From the cell containing the given text, extract its center point as [X, Y] coordinate. 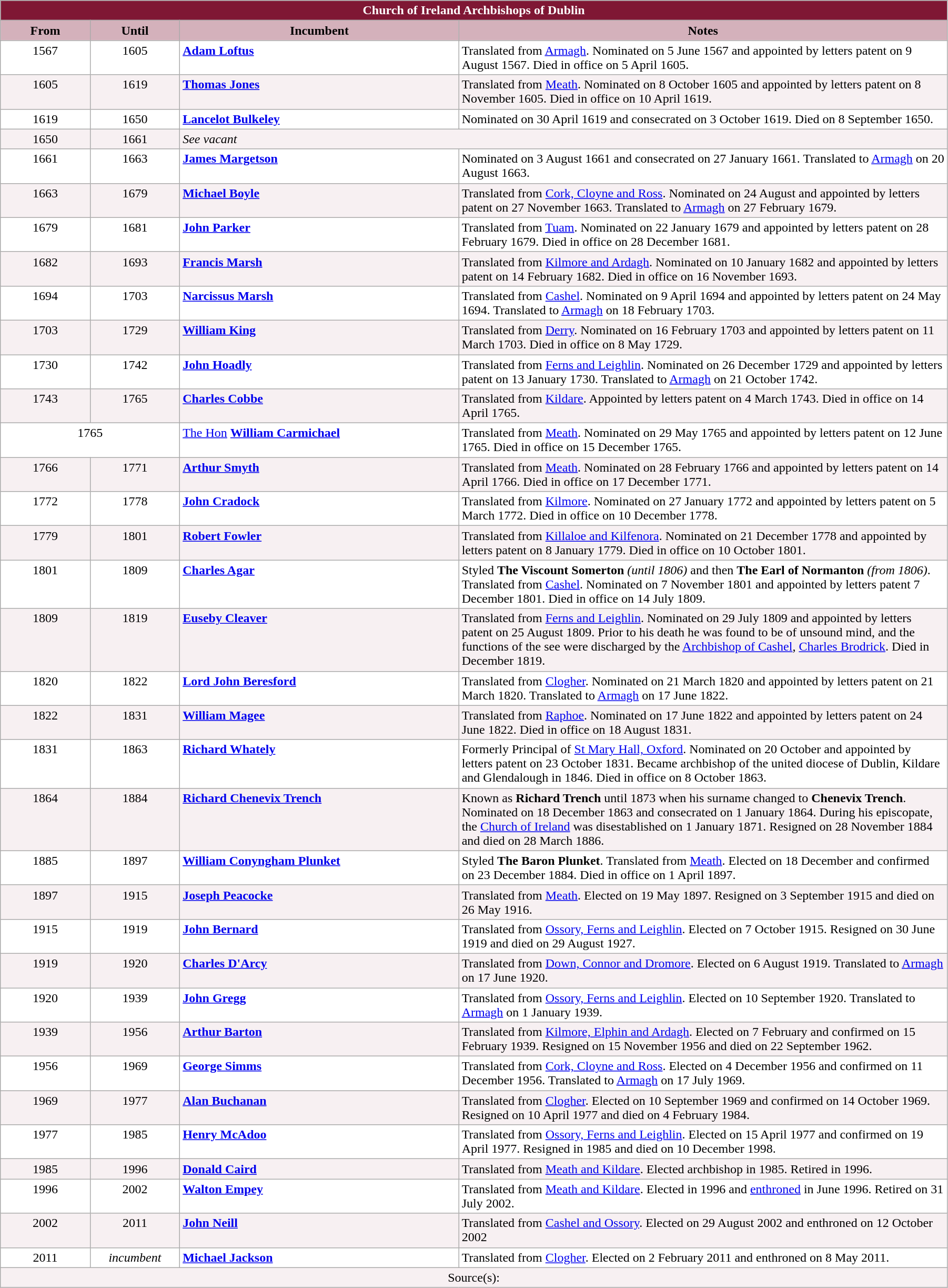
Translated from Meath. Nominated on 8 October 1605 and appointed by letters patent on 8 November 1605. Died in office on 10 April 1619. [703, 92]
Arthur Barton [319, 1039]
1779 [45, 543]
Church of Ireland Archbishops of Dublin [474, 11]
The Hon William Carmichael [319, 440]
Translated from Raphoe. Nominated on 17 June 1822 and appointed by letters patent on 24 June 1822. Died in office on 18 August 1831. [703, 722]
Lancelot Bulkeley [319, 119]
1682 [45, 268]
Translated from Kilmore. Nominated on 27 January 1772 and appointed by letters patent on 5 March 1772. Died in office on 10 December 1778. [703, 508]
Donald Caird [319, 1169]
Translated from Meath and Kildare. Elected in 1996 and enthroned in June 1996. Retired on 31 July 2002. [703, 1196]
Translated from Cashel and Ossory. Elected on 29 August 2002 and enthroned on 12 October 2002 [703, 1231]
Notes [703, 31]
1730 [45, 372]
1884 [135, 819]
1864 [45, 819]
Arthur Smyth [319, 475]
incumbent [135, 1257]
Charles D'Arcy [319, 971]
Translated from Cork, Cloyne and Ross. Elected on 4 December 1956 and confirmed on 11 December 1956. Translated to Armagh on 17 July 1969. [703, 1074]
Lord John Beresford [319, 688]
John Hoadly [319, 372]
Until [135, 31]
See vacant [564, 139]
Translated from Meath. Nominated on 29 May 1765 and appointed by letters patent on 12 June 1765. Died in office on 15 December 1765. [703, 440]
1771 [135, 475]
Translated from Meath. Elected on 19 May 1897. Resigned on 3 September 1915 and died on 26 May 1916. [703, 902]
From [45, 31]
Richard Whately [319, 764]
Francis Marsh [319, 268]
Translated from Kildare. Appointed by letters patent on 4 March 1743. Died in office on 14 April 1765. [703, 406]
Translated from Down, Connor and Dromore. Elected on 6 August 1919. Translated to Armagh on 17 June 1920. [703, 971]
Translated from Derry. Nominated on 16 February 1703 and appointed by letters patent on 11 March 1703. Died in office on 8 May 1729. [703, 337]
John Bernard [319, 936]
John Gregg [319, 1004]
Translated from Ossory, Ferns and Leighlin. Elected on 15 April 1977 and confirmed on 19 April 1977. Resigned in 1985 and died on 10 December 1998. [703, 1142]
Euseby Cleaver [319, 640]
Alan Buchanan [319, 1107]
Nominated on 3 August 1661 and consecrated on 27 January 1661. Translated to Armagh on 20 August 1663. [703, 166]
Translated from Meath and Kildare. Elected archbishop in 1985. Retired in 1996. [703, 1169]
Translated from Ossory, Ferns and Leighlin. Elected on 10 September 1920. Translated to Armagh on 1 January 1939. [703, 1004]
1693 [135, 268]
Incumbent [319, 31]
James Margetson [319, 166]
1742 [135, 372]
Michael Boyle [319, 200]
Nominated on 30 April 1619 and consecrated on 3 October 1619. Died on 8 September 1650. [703, 119]
Translated from Cashel. Nominated on 9 April 1694 and appointed by letters patent on 24 May 1694. Translated to Armagh on 18 February 1703. [703, 303]
Charles Agar [319, 584]
Translated from Ossory, Ferns and Leighlin. Elected on 7 October 1915. Resigned on 30 June 1919 and died on 29 August 1927. [703, 936]
1743 [45, 406]
1819 [135, 640]
Richard Chenevix Trench [319, 819]
1681 [135, 235]
1567 [45, 58]
Henry McAdoo [319, 1142]
Translated from Armagh. Nominated on 5 June 1567 and appointed by letters patent on 9 August 1567. Died in office on 5 April 1605. [703, 58]
Michael Jackson [319, 1257]
Source(s): [474, 1277]
1863 [135, 764]
Translated from Tuam. Nominated on 22 January 1679 and appointed by letters patent on 28 February 1679. Died in office on 28 December 1681. [703, 235]
William Conyngham Plunket [319, 867]
Walton Empey [319, 1196]
1729 [135, 337]
1820 [45, 688]
1766 [45, 475]
John Parker [319, 235]
Thomas Jones [319, 92]
Styled The Baron Plunket. Translated from Meath. Elected on 18 December and confirmed on 23 December 1884. Died in office on 1 April 1897. [703, 867]
Joseph Peacocke [319, 902]
John Cradock [319, 508]
Adam Loftus [319, 58]
1772 [45, 508]
William King [319, 337]
1778 [135, 508]
Translated from Clogher. Elected on 2 February 2011 and enthroned on 8 May 2011. [703, 1257]
Narcissus Marsh [319, 303]
John Neill [319, 1231]
1694 [45, 303]
George Simms [319, 1074]
1885 [45, 867]
William Magee [319, 722]
Translated from Clogher. Nominated on 21 March 1820 and appointed by letters patent on 21 March 1820. Translated to Armagh on 17 June 1822. [703, 688]
Robert Fowler [319, 543]
Charles Cobbe [319, 406]
Translated from Meath. Nominated on 28 February 1766 and appointed by letters patent on 14 April 1766. Died in office on 17 December 1771. [703, 475]
Translated from Clogher. Elected on 10 September 1969 and confirmed on 14 October 1969. Resigned on 10 April 1977 and died on 4 February 1984. [703, 1107]
